Detect which cell encompasses the target text, then output its (X, Y) center coordinate. 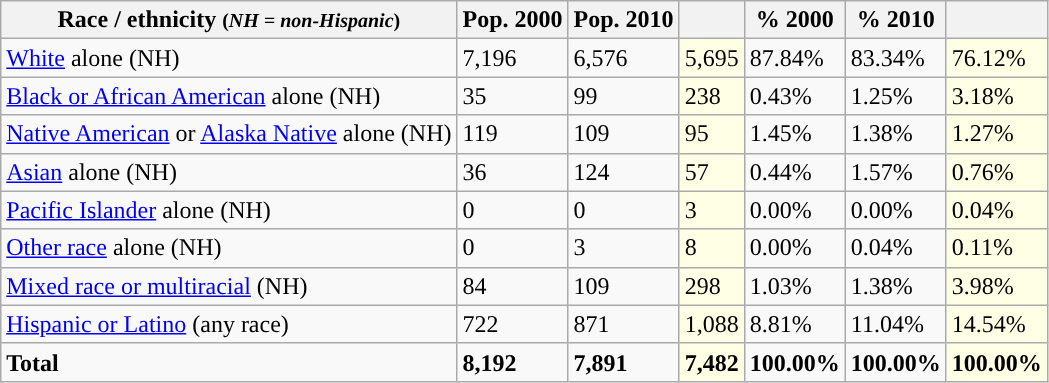
7,482 (712, 362)
Hispanic or Latino (any race) (229, 324)
Black or African American alone (NH) (229, 96)
1.45% (794, 134)
White alone (NH) (229, 58)
1,088 (712, 324)
% 2010 (896, 20)
Total (229, 362)
7,196 (512, 58)
83.34% (896, 58)
36 (512, 172)
0.76% (996, 172)
0.43% (794, 96)
57 (712, 172)
11.04% (896, 324)
722 (512, 324)
0.11% (996, 248)
1.57% (896, 172)
14.54% (996, 324)
76.12% (996, 58)
1.03% (794, 286)
8.81% (794, 324)
% 2000 (794, 20)
Native American or Alaska Native alone (NH) (229, 134)
8 (712, 248)
Mixed race or multiracial (NH) (229, 286)
6,576 (624, 58)
Pop. 2010 (624, 20)
Pop. 2000 (512, 20)
0.44% (794, 172)
124 (624, 172)
Race / ethnicity (NH = non-Hispanic) (229, 20)
84 (512, 286)
Asian alone (NH) (229, 172)
3.18% (996, 96)
238 (712, 96)
3.98% (996, 286)
5,695 (712, 58)
298 (712, 286)
1.25% (896, 96)
95 (712, 134)
8,192 (512, 362)
Other race alone (NH) (229, 248)
87.84% (794, 58)
871 (624, 324)
1.27% (996, 134)
35 (512, 96)
99 (624, 96)
119 (512, 134)
7,891 (624, 362)
Pacific Islander alone (NH) (229, 210)
